From the cell containing the given text, extract its center point as [X, Y] coordinate. 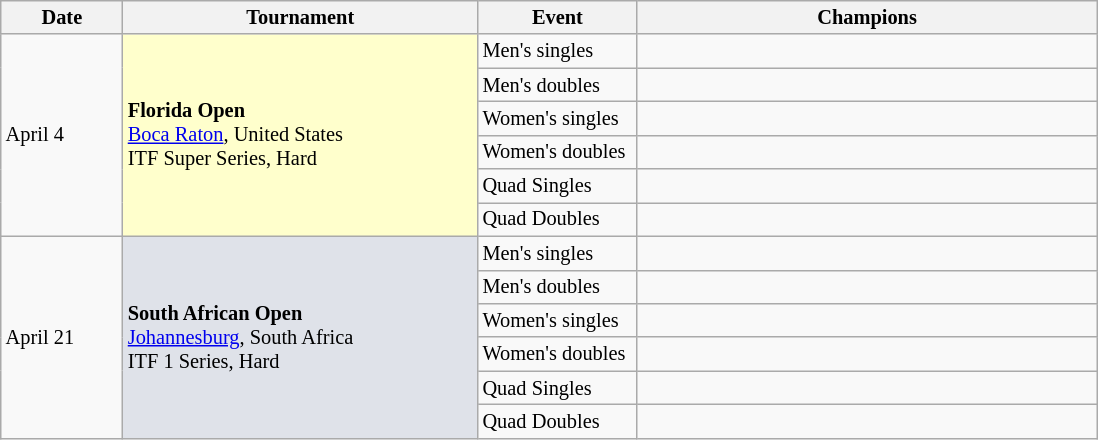
Champions [867, 17]
Event [558, 17]
April 4 [62, 135]
Tournament [300, 17]
South African Open Johannesburg, South AfricaITF 1 Series, Hard [300, 337]
Date [62, 17]
April 21 [62, 337]
Florida Open Boca Raton, United StatesITF Super Series, Hard [300, 135]
